Search for the cell housing the specified text and yield its (x, y) center coordinate. 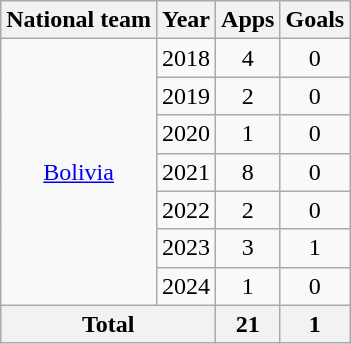
Year (186, 20)
8 (248, 172)
2022 (186, 210)
3 (248, 248)
2021 (186, 172)
Bolivia (79, 172)
Total (108, 324)
Apps (248, 20)
2019 (186, 96)
2020 (186, 134)
2023 (186, 248)
National team (79, 20)
2018 (186, 58)
21 (248, 324)
Goals (315, 20)
2024 (186, 286)
4 (248, 58)
